Provide the (X, Y) coordinate of the cell's center where the given text is located.  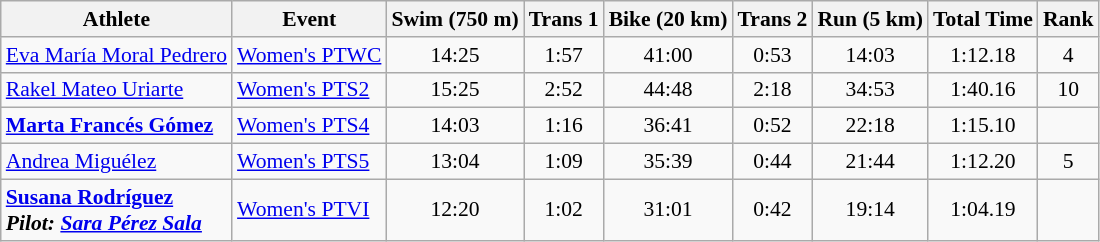
1:12.18 (983, 55)
41:00 (668, 55)
15:25 (454, 90)
12:20 (454, 210)
31:01 (668, 210)
1:15.10 (983, 126)
2:18 (772, 90)
36:41 (668, 126)
0:42 (772, 210)
13:04 (454, 162)
Marta Francés Gómez (116, 126)
Women's PTS2 (309, 90)
35:39 (668, 162)
19:14 (870, 210)
Eva María Moral Pedrero (116, 55)
Trans 2 (772, 19)
1:04.19 (983, 210)
Women's PTS4 (309, 126)
0:44 (772, 162)
21:44 (870, 162)
Women's PTWC (309, 55)
Susana RodríguezPilot: Sara Pérez Sala (116, 210)
5 (1068, 162)
Rank (1068, 19)
Athlete (116, 19)
2:52 (564, 90)
4 (1068, 55)
Rakel Mateo Uriarte (116, 90)
1:12.20 (983, 162)
22:18 (870, 126)
14:25 (454, 55)
Women's PTVI (309, 210)
Event (309, 19)
1:40.16 (983, 90)
1:09 (564, 162)
1:57 (564, 55)
Swim (750 m) (454, 19)
0:53 (772, 55)
Women's PTS5 (309, 162)
1:16 (564, 126)
0:52 (772, 126)
44:48 (668, 90)
Trans 1 (564, 19)
Run (5 km) (870, 19)
Bike (20 km) (668, 19)
Andrea Miguélez (116, 162)
Total Time (983, 19)
10 (1068, 90)
34:53 (870, 90)
1:02 (564, 210)
